From the cell containing the given text, extract its center point as [X, Y] coordinate. 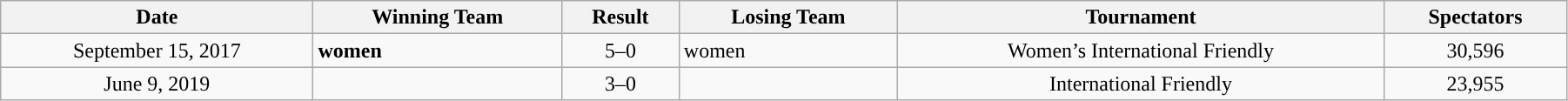
23,955 [1476, 84]
Tournament [1140, 17]
Losing Team [788, 17]
Spectators [1476, 17]
Women’s International Friendly [1140, 50]
Result [621, 17]
Date [157, 17]
5–0 [621, 50]
30,596 [1476, 50]
Winning Team [438, 17]
September 15, 2017 [157, 50]
3–0 [621, 84]
June 9, 2019 [157, 84]
International Friendly [1140, 84]
